Search for the cell housing the specified text and yield its (x, y) center coordinate. 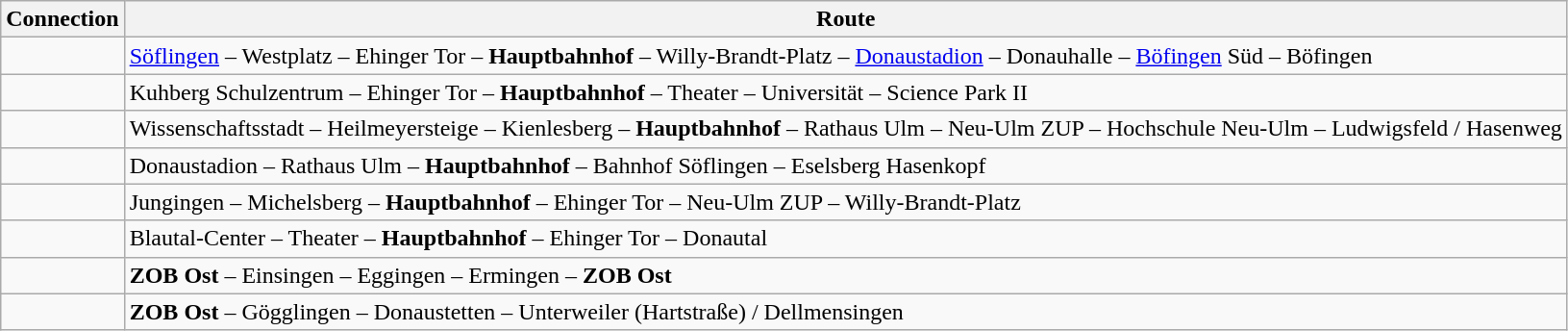
Blautal-Center – Theater – Hauptbahnhof – Ehinger Tor – Donautal (846, 239)
Route (846, 19)
ZOB Ost – Einsingen – Eggingen – Ermingen – ZOB Ost (846, 275)
Donaustadion – Rathaus Ulm – Hauptbahnhof – Bahnhof Söflingen – Eselsberg Hasenkopf (846, 165)
Wissenschaftsstadt – Heilmeyersteige – Kienlesberg – Hauptbahnhof – Rathaus Ulm – Neu-Ulm ZUP – Hochschule Neu-Ulm – Ludwigsfeld / Hasenweg (846, 129)
Kuhberg Schulzentrum – Ehinger Tor – Hauptbahnhof – Theater – Universität – Science Park II (846, 92)
Connection (62, 19)
ZOB Ost – Gögglingen – Donaustetten – Unterweiler (Hartstraße) / Dellmensingen (846, 312)
Jungingen – Michelsberg – Hauptbahnhof – Ehinger Tor – Neu-Ulm ZUP – Willy-Brandt-Platz (846, 202)
Söflingen – Westplatz – Ehinger Tor – Hauptbahnhof – Willy-Brandt-Platz – Donaustadion – Donauhalle – Böfingen Süd – Böfingen (846, 56)
